Return the (x, y) coordinate for the center point of the cell that contains the specified text.  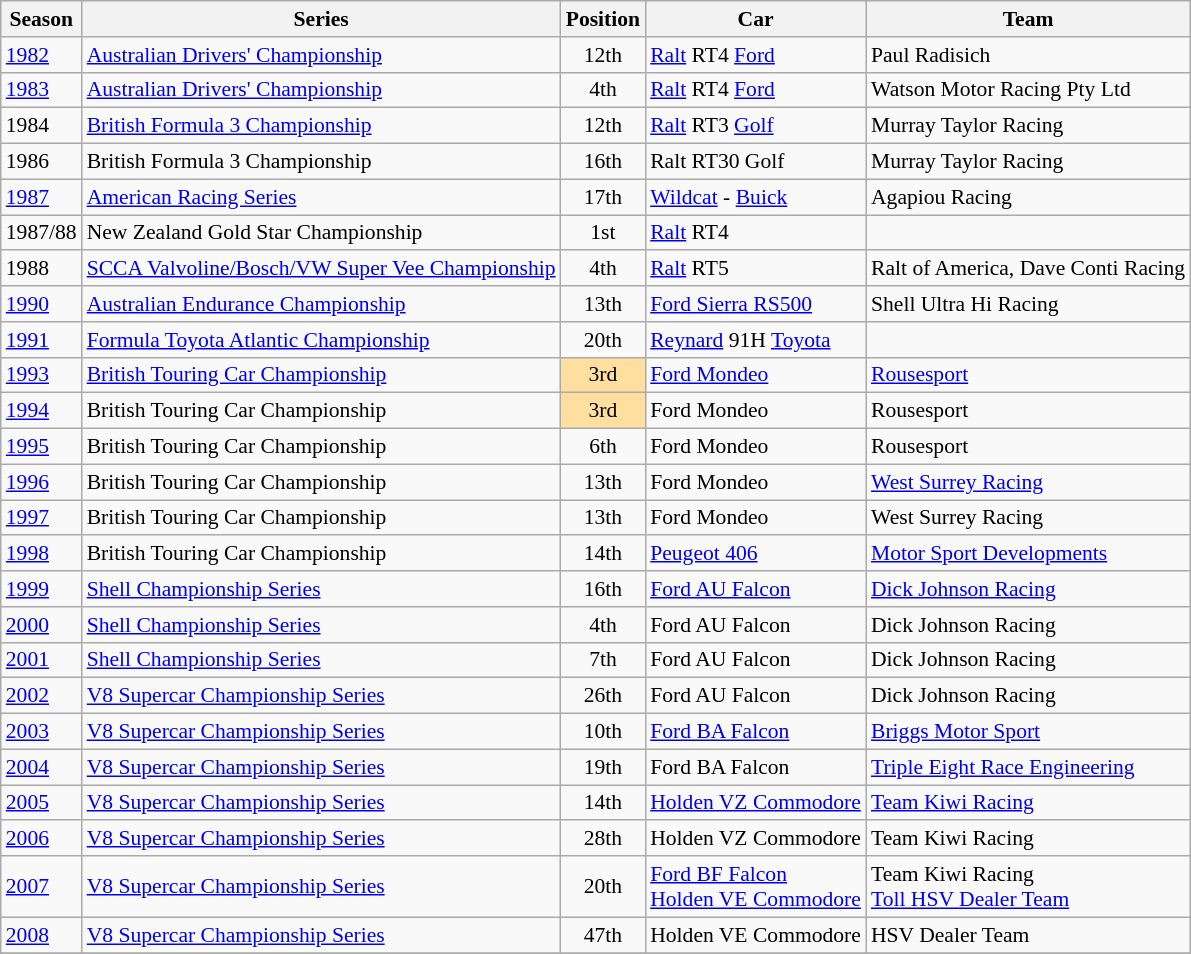
New Zealand Gold Star Championship (322, 233)
1984 (42, 126)
1986 (42, 162)
Holden VE Commodore (756, 935)
Shell Ultra Hi Racing (1028, 304)
Ralt RT3 Golf (756, 126)
17th (603, 197)
Ford BF FalconHolden VE Commodore (756, 886)
1993 (42, 375)
2004 (42, 767)
Watson Motor Racing Pty Ltd (1028, 90)
Ford Sierra RS500 (756, 304)
2007 (42, 886)
Series (322, 19)
1990 (42, 304)
1987/88 (42, 233)
SCCA Valvoline/Bosch/VW Super Vee Championship (322, 269)
Reynard 91H Toyota (756, 340)
10th (603, 732)
Team Kiwi RacingToll HSV Dealer Team (1028, 886)
Ralt RT4 (756, 233)
28th (603, 839)
Ralt RT30 Golf (756, 162)
1st (603, 233)
19th (603, 767)
1987 (42, 197)
2002 (42, 696)
1999 (42, 589)
Australian Endurance Championship (322, 304)
Motor Sport Developments (1028, 554)
American Racing Series (322, 197)
2000 (42, 625)
Agapiou Racing (1028, 197)
47th (603, 935)
1997 (42, 518)
1995 (42, 447)
2003 (42, 732)
2006 (42, 839)
Ralt of America, Dave Conti Racing (1028, 269)
1996 (42, 482)
1983 (42, 90)
1988 (42, 269)
Ralt RT5 (756, 269)
Formula Toyota Atlantic Championship (322, 340)
26th (603, 696)
Triple Eight Race Engineering (1028, 767)
Season (42, 19)
2005 (42, 803)
Position (603, 19)
Briggs Motor Sport (1028, 732)
1998 (42, 554)
6th (603, 447)
Team (1028, 19)
1994 (42, 411)
HSV Dealer Team (1028, 935)
Peugeot 406 (756, 554)
Car (756, 19)
2001 (42, 660)
1982 (42, 55)
1991 (42, 340)
Wildcat - Buick (756, 197)
2008 (42, 935)
Paul Radisich (1028, 55)
7th (603, 660)
